Return (x, y) of the center of cell containing provided text 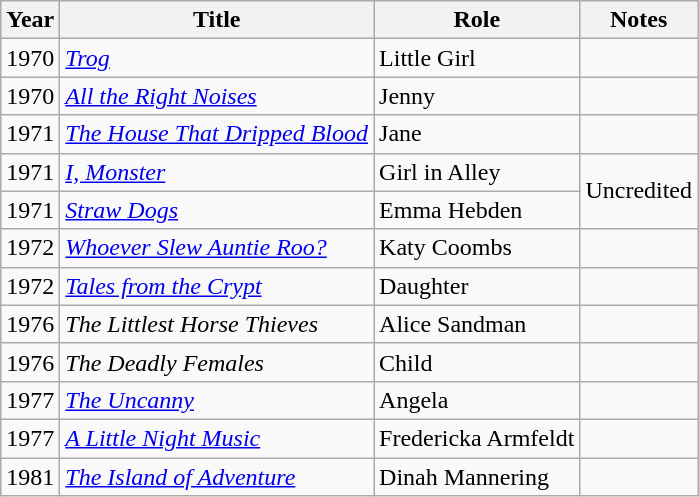
The House That Dripped Blood (217, 134)
Notes (639, 20)
Tales from the Crypt (217, 286)
A Little Night Music (217, 438)
The Uncanny (217, 400)
Girl in Alley (477, 172)
1981 (30, 477)
Trog (217, 58)
I, Monster (217, 172)
The Deadly Females (217, 362)
Daughter (477, 286)
Straw Dogs (217, 210)
Title (217, 20)
Role (477, 20)
Little Girl (477, 58)
Year (30, 20)
Angela (477, 400)
Dinah Mannering (477, 477)
All the Right Noises (217, 96)
Whoever Slew Auntie Roo? (217, 248)
Emma Hebden (477, 210)
Child (477, 362)
Katy Coombs (477, 248)
The Island of Adventure (217, 477)
Jenny (477, 96)
Alice Sandman (477, 324)
Fredericka Armfeldt (477, 438)
The Littlest Horse Thieves (217, 324)
Jane (477, 134)
Uncredited (639, 191)
